Provide the (X, Y) coordinate of the cell's center where the given text is located.  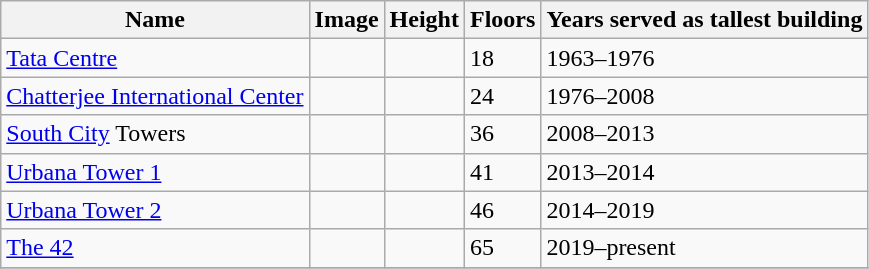
The 42 (155, 248)
Height (424, 20)
18 (502, 58)
2008–2013 (704, 134)
1976–2008 (704, 96)
Years served as tallest building (704, 20)
Urbana Tower 2 (155, 210)
Name (155, 20)
1963–1976 (704, 58)
2013–2014 (704, 172)
65 (502, 248)
Floors (502, 20)
Chatterjee International Center (155, 96)
2019–present (704, 248)
Image (346, 20)
36 (502, 134)
2014–2019 (704, 210)
South City Towers (155, 134)
46 (502, 210)
41 (502, 172)
Tata Centre (155, 58)
24 (502, 96)
Urbana Tower 1 (155, 172)
